Detect which cell encompasses the target text, then output its [x, y] center coordinate. 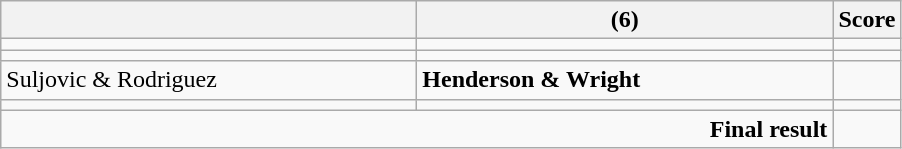
Score [867, 20]
Final result [417, 129]
(6) [625, 20]
Henderson & Wright [625, 80]
Suljovic & Rodriguez [209, 80]
